Identify which cell holds the provided text, then report its (x, y) central coordinate. 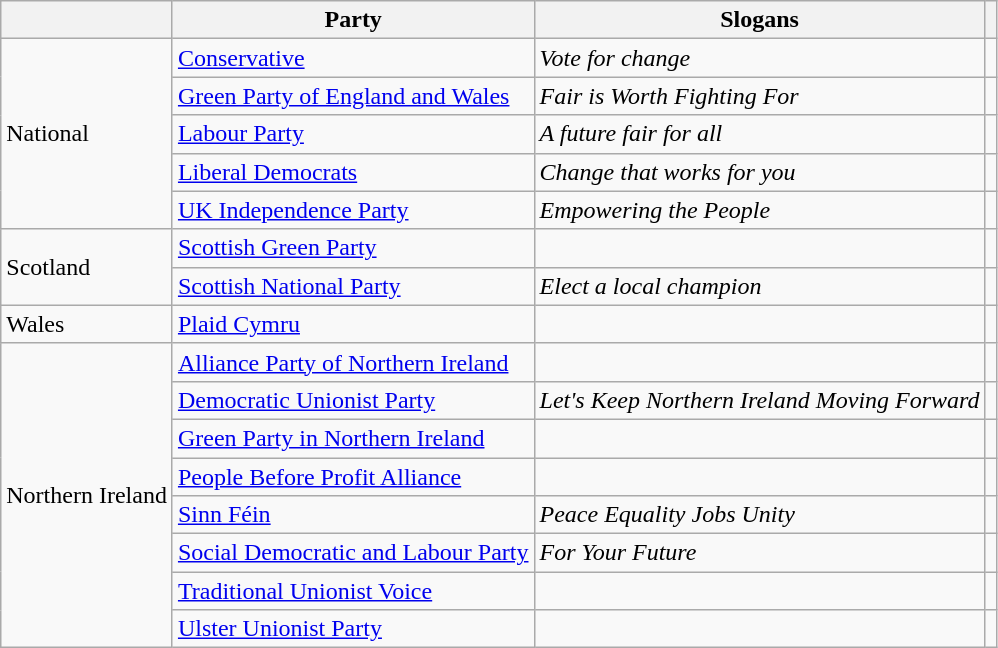
Traditional Unionist Voice (353, 591)
Scottish National Party (353, 286)
Empowering the People (760, 210)
Green Party of England and Wales (353, 96)
Democratic Unionist Party (353, 400)
UK Independence Party (353, 210)
Labour Party (353, 134)
Elect a local champion (760, 286)
Plaid Cymru (353, 324)
Scottish Green Party (353, 248)
Alliance Party of Northern Ireland (353, 362)
Ulster Unionist Party (353, 629)
Sinn Féin (353, 515)
Scotland (87, 267)
Social Democratic and Labour Party (353, 553)
Peace Equality Jobs Unity (760, 515)
For Your Future (760, 553)
Wales (87, 324)
Conservative (353, 58)
A future fair for all (760, 134)
Slogans (760, 20)
Northern Ireland (87, 495)
National (87, 134)
Liberal Democrats (353, 172)
Let's Keep Northern Ireland Moving Forward (760, 400)
Party (353, 20)
Vote for change (760, 58)
Change that works for you (760, 172)
Fair is Worth Fighting For (760, 96)
Green Party in Northern Ireland (353, 438)
People Before Profit Alliance (353, 477)
